Locate the cell with the specified text and output its (X, Y) center coordinate. 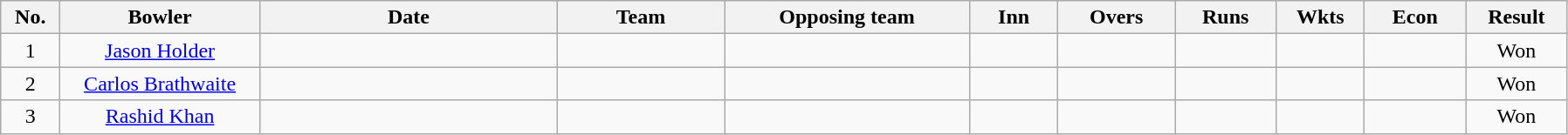
Econ (1415, 17)
Jason Holder (161, 51)
No. (31, 17)
3 (31, 117)
Wkts (1320, 17)
Date (409, 17)
Runs (1226, 17)
Bowler (161, 17)
Opposing team (847, 17)
2 (31, 84)
Inn (1014, 17)
Result (1516, 17)
Team (641, 17)
Overs (1117, 17)
Carlos Brathwaite (161, 84)
1 (31, 51)
Rashid Khan (161, 117)
